Scan for the cell matching the given text and deliver its (X, Y) coordinate at center. 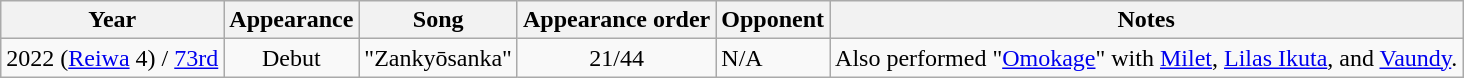
Notes (1146, 20)
Opponent (773, 20)
Appearance (292, 20)
21/44 (616, 58)
Debut (292, 58)
N/A (773, 58)
"Zankyōsanka" (438, 58)
Year (112, 20)
Also performed "Omokage" with Milet, Lilas Ikuta, and Vaundy. (1146, 58)
2022 (Reiwa 4) / 73rd (112, 58)
Appearance order (616, 20)
Song (438, 20)
